Extract the (x, y) coordinate from the center of the cell holding the provided text.  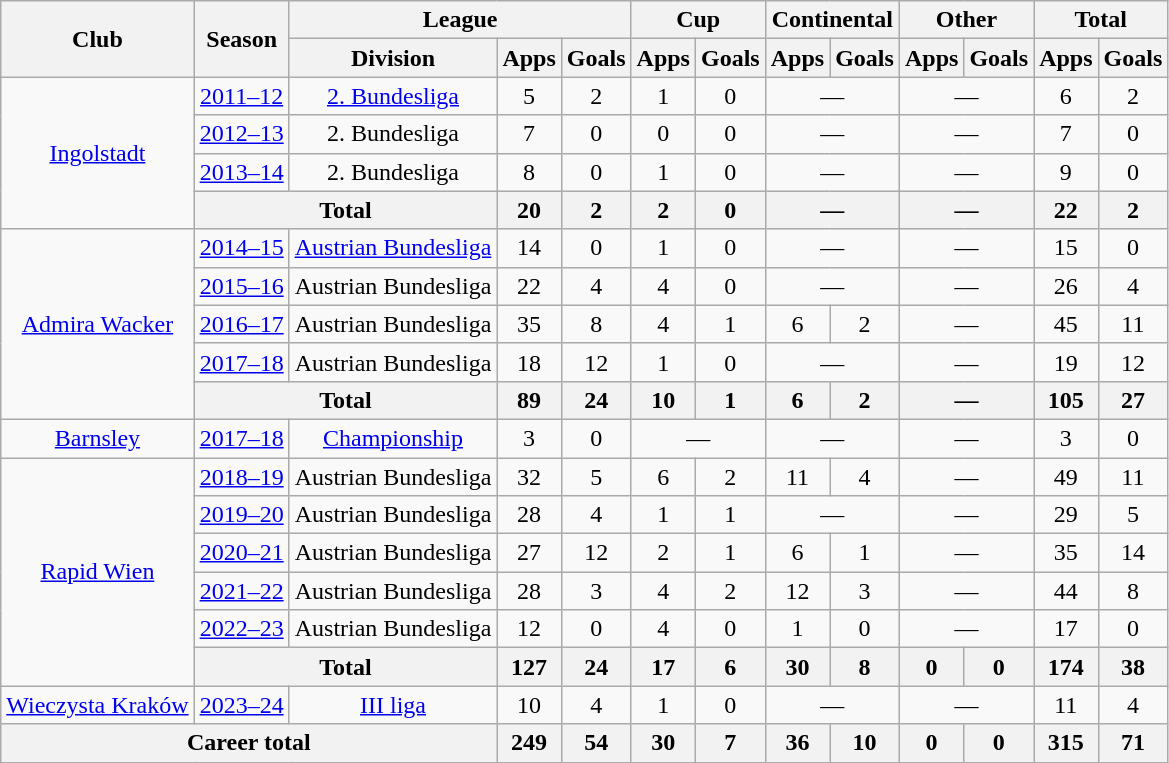
29 (1066, 515)
20 (529, 210)
71 (1133, 743)
19 (1066, 362)
2019–20 (242, 515)
315 (1066, 743)
174 (1066, 667)
38 (1133, 667)
Career total (249, 743)
249 (529, 743)
Other (966, 20)
2021–22 (242, 591)
Championship (393, 438)
2014–15 (242, 248)
League (460, 20)
2015–16 (242, 286)
Season (242, 39)
2016–17 (242, 324)
2011–12 (242, 96)
Continental (832, 20)
2018–19 (242, 477)
2022–23 (242, 629)
15 (1066, 248)
45 (1066, 324)
Ingolstadt (98, 153)
26 (1066, 286)
2020–21 (242, 553)
18 (529, 362)
105 (1066, 400)
2013–14 (242, 172)
Wieczysta Kraków (98, 705)
Barnsley (98, 438)
32 (529, 477)
54 (596, 743)
2012–13 (242, 134)
Cup (698, 20)
44 (1066, 591)
36 (797, 743)
III liga (393, 705)
49 (1066, 477)
Club (98, 39)
127 (529, 667)
2023–24 (242, 705)
Division (393, 58)
89 (529, 400)
Admira Wacker (98, 324)
9 (1066, 172)
Rapid Wien (98, 572)
